Scan for the cell matching the given text and deliver its (x, y) coordinate at center. 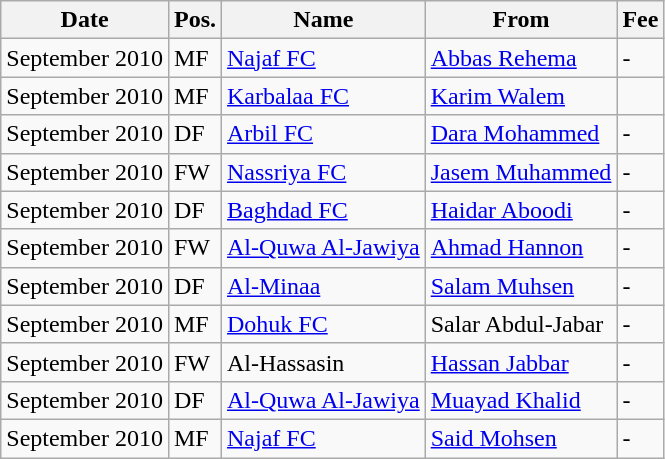
Karbalaa FC (324, 96)
Salam Muhsen (521, 286)
Fee (640, 20)
Salar Abdul-Jabar (521, 324)
Jasem Muhammed (521, 172)
Name (324, 20)
Date (85, 20)
Karim Walem (521, 96)
Al-Hassasin (324, 362)
Ahmad Hannon (521, 248)
Pos. (194, 20)
Baghdad FC (324, 210)
Abbas Rehema (521, 58)
Said Mohsen (521, 438)
Nassriya FC (324, 172)
Dara Mohammed (521, 134)
Haidar Aboodi (521, 210)
Dohuk FC (324, 324)
Hassan Jabbar (521, 362)
Al-Minaa (324, 286)
Muayad Khalid (521, 400)
From (521, 20)
Arbil FC (324, 134)
